For the text-containing cell, return its midpoint in (x, y) coordinate format. 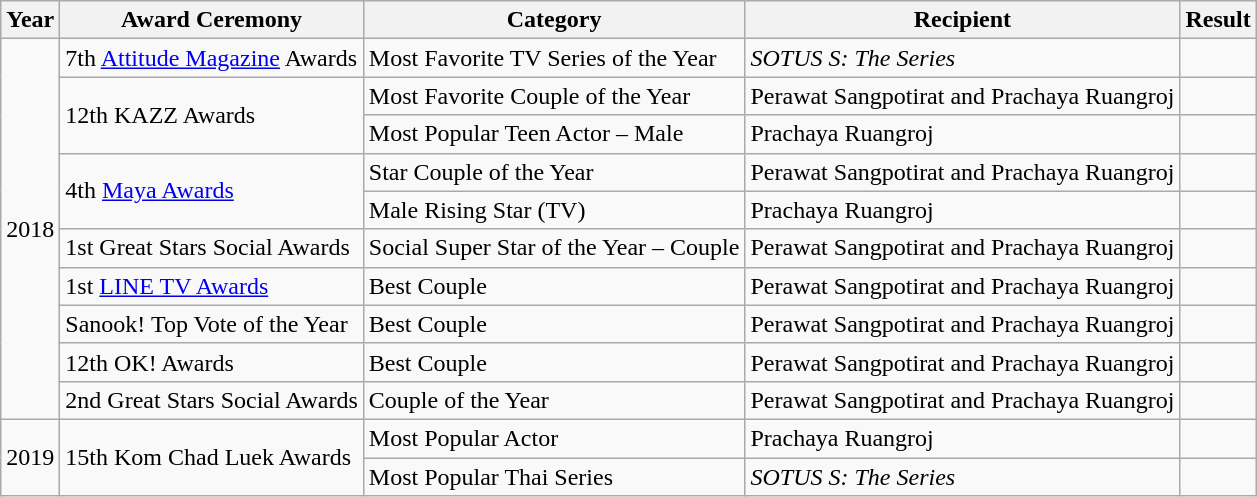
2nd Great Stars Social Awards (212, 400)
1st LINE TV Awards (212, 286)
7th Attitude Magazine Awards (212, 58)
Most Popular Thai Series (554, 477)
Award Ceremony (212, 20)
2019 (30, 457)
Couple of the Year (554, 400)
2018 (30, 230)
4th Maya Awards (212, 191)
Most Favorite TV Series of the Year (554, 58)
1st Great Stars Social Awards (212, 248)
Most Popular Actor (554, 438)
Recipient (962, 20)
12th KAZZ Awards (212, 115)
Social Super Star of the Year – Couple (554, 248)
Star Couple of the Year (554, 172)
Most Popular Teen Actor – Male (554, 134)
Sanook! Top Vote of the Year (212, 324)
Most Favorite Couple of the Year (554, 96)
Male Rising Star (TV) (554, 210)
Category (554, 20)
15th Kom Chad Luek Awards (212, 457)
Result (1218, 20)
12th OK! Awards (212, 362)
Year (30, 20)
